Scan for the cell matching the given text and deliver its (x, y) coordinate at center. 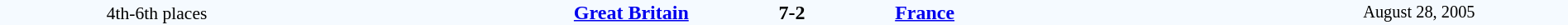
4th-6th places (157, 12)
7-2 (791, 12)
August 28, 2005 (1419, 12)
France (1082, 12)
Great Britain (501, 12)
